Extract the [x, y] coordinate from the center of the cell holding the provided text.  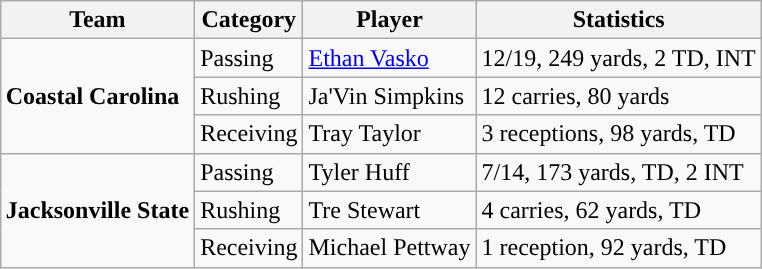
7/14, 173 yards, TD, 2 INT [618, 172]
Ja'Vin Simpkins [390, 96]
Team [97, 20]
Jacksonville State [97, 210]
Coastal Carolina [97, 96]
Tre Stewart [390, 210]
1 reception, 92 yards, TD [618, 248]
Player [390, 20]
Ethan Vasko [390, 58]
4 carries, 62 yards, TD [618, 210]
Tray Taylor [390, 134]
3 receptions, 98 yards, TD [618, 134]
Category [249, 20]
12/19, 249 yards, 2 TD, INT [618, 58]
12 carries, 80 yards [618, 96]
Statistics [618, 20]
Michael Pettway [390, 248]
Tyler Huff [390, 172]
